Extract the (X, Y) coordinate from the center of the cell holding the provided text.  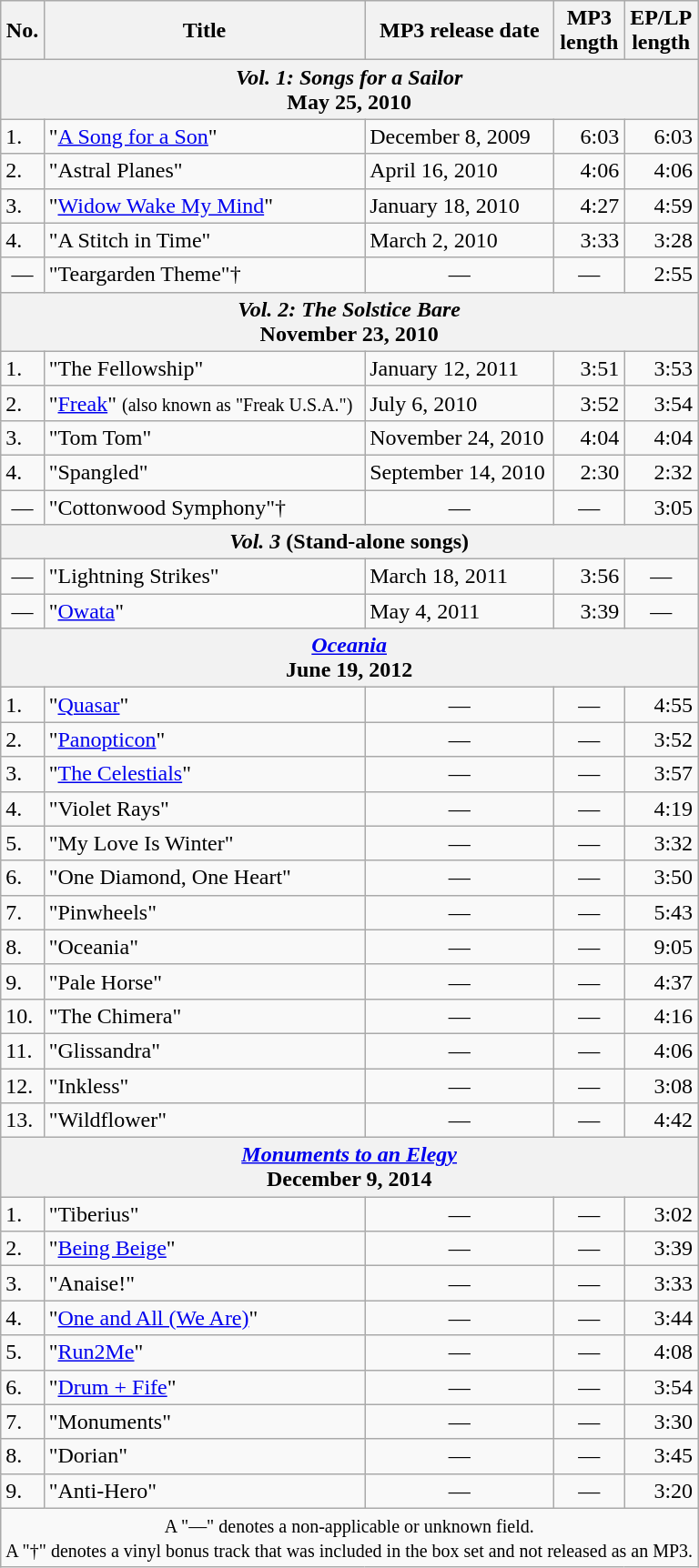
11. (22, 1050)
"Inkless" (204, 1085)
4:16 (661, 1016)
"Monuments" (204, 1422)
"Violet Rays" (204, 809)
"Anaise!" (204, 1283)
"Widow Wake My Mind" (204, 206)
"The Chimera" (204, 1016)
4:19 (661, 809)
"Glissandra" (204, 1050)
3:56 (590, 577)
"Anti-Hero" (204, 1491)
"Being Beige" (204, 1249)
3:50 (661, 878)
5:43 (661, 912)
January 18, 2010 (460, 206)
3:51 (590, 368)
"Pale Horse" (204, 981)
"One Diamond, One Heart" (204, 878)
Vol. 3 (Stand-alone songs) (349, 542)
"The Celestials" (204, 774)
MP3 release date (460, 31)
January 12, 2011 (460, 368)
"Cottonwood Symphony"† (204, 507)
"Pinwheels" (204, 912)
"Oceania" (204, 947)
12. (22, 1085)
"Quasar" (204, 705)
"Freak" (also known as "Freak U.S.A.") (204, 403)
3:30 (661, 1422)
"My Love Is Winter" (204, 843)
"Dorian" (204, 1456)
March 18, 2011 (460, 577)
May 4, 2011 (460, 611)
"Teargarden Theme"† (204, 275)
No. (22, 31)
3:32 (661, 843)
10. (22, 1016)
3:08 (661, 1085)
EP/LPlength (661, 31)
2:30 (590, 472)
"Tiberius" (204, 1214)
Vol. 1: Songs for a SailorMay 25, 2010 (349, 89)
"Drum + Fife" (204, 1387)
"Panopticon" (204, 739)
4:42 (661, 1121)
3:44 (661, 1318)
"One and All (We Are)" (204, 1318)
Monuments to an ElegyDecember 9, 2014 (349, 1168)
"Owata" (204, 611)
4:37 (661, 981)
"Lightning Strikes" (204, 577)
3:05 (661, 507)
September 14, 2010 (460, 472)
"Run2Me" (204, 1352)
2:55 (661, 275)
"Tom Tom" (204, 437)
4:55 (661, 705)
9:05 (661, 947)
3:20 (661, 1491)
"A Stitch in Time" (204, 240)
July 6, 2010 (460, 403)
Title (204, 31)
A "—" denotes a non-applicable or unknown field.A "†" denotes a vinyl bonus track that was included in the box set and not released as an MP3. (349, 1537)
November 24, 2010 (460, 437)
4:08 (661, 1352)
"Spangled" (204, 472)
April 16, 2010 (460, 171)
OceaniaJune 19, 2012 (349, 658)
December 8, 2009 (460, 136)
Vol. 2: The Solstice BareNovember 23, 2010 (349, 322)
MP3length (590, 31)
13. (22, 1121)
3:53 (661, 368)
"Astral Planes" (204, 171)
3:45 (661, 1456)
"A Song for a Son" (204, 136)
4:27 (590, 206)
4:59 (661, 206)
3:02 (661, 1214)
"The Fellowship" (204, 368)
"Wildflower" (204, 1121)
2:32 (661, 472)
3:57 (661, 774)
March 2, 2010 (460, 240)
3:28 (661, 240)
